Return [X, Y] of the center of cell containing provided text 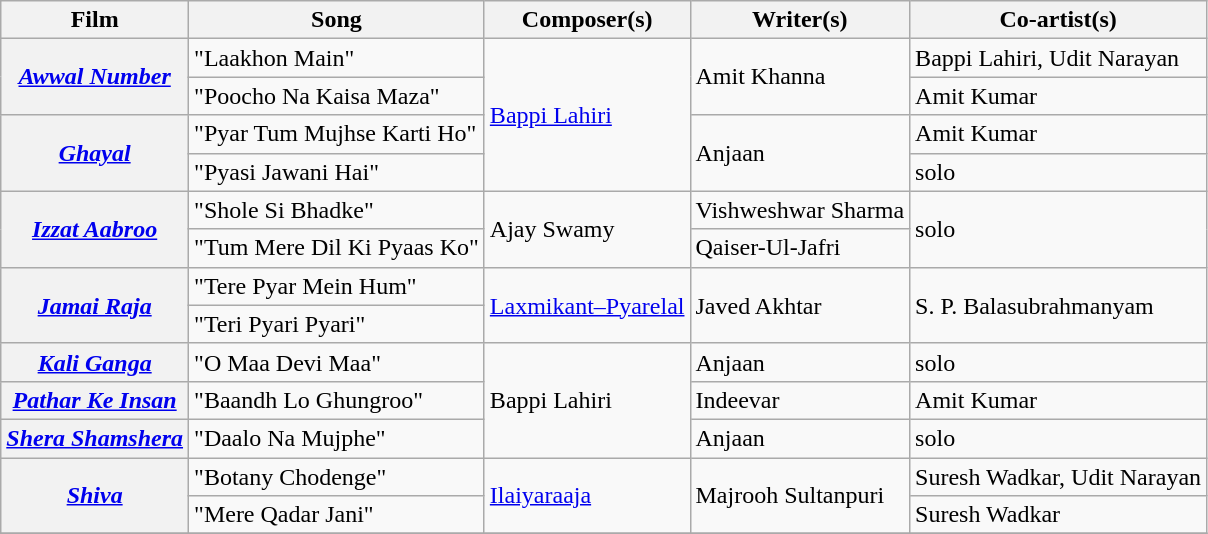
Qaiser-Ul-Jafri [800, 248]
Writer(s) [800, 20]
Majrooh Sultanpuri [800, 496]
Indeevar [800, 400]
Ilaiyaraaja [587, 496]
Shera Shamshera [95, 438]
Co-artist(s) [1058, 20]
S. P. Balasubrahmanyam [1058, 305]
Jamai Raja [95, 305]
Javed Akhtar [800, 305]
"Pyasi Jawani Hai" [337, 172]
"Botany Chodenge" [337, 477]
"O Maa Devi Maa" [337, 362]
"Tum Mere Dil Ki Pyaas Ko" [337, 248]
Pathar Ke Insan [95, 400]
Ajay Swamy [587, 229]
Film [95, 20]
"Mere Qadar Jani" [337, 515]
Ghayal [95, 153]
Amit Khanna [800, 77]
"Poocho Na Kaisa Maza" [337, 96]
"Daalo Na Mujphe" [337, 438]
Suresh Wadkar [1058, 515]
Shiva [95, 496]
"Pyar Tum Mujhse Karti Ho" [337, 134]
Awwal Number [95, 77]
"Tere Pyar Mein Hum" [337, 286]
Bappi Lahiri, Udit Narayan [1058, 58]
"Teri Pyari Pyari" [337, 324]
Izzat Aabroo [95, 229]
Suresh Wadkar, Udit Narayan [1058, 477]
Laxmikant–Pyarelal [587, 305]
Composer(s) [587, 20]
"Shole Si Bhadke" [337, 210]
Vishweshwar Sharma [800, 210]
"Baandh Lo Ghungroo" [337, 400]
Song [337, 20]
"Laakhon Main" [337, 58]
Kali Ganga [95, 362]
